Return [X, Y] of the center of cell containing provided text 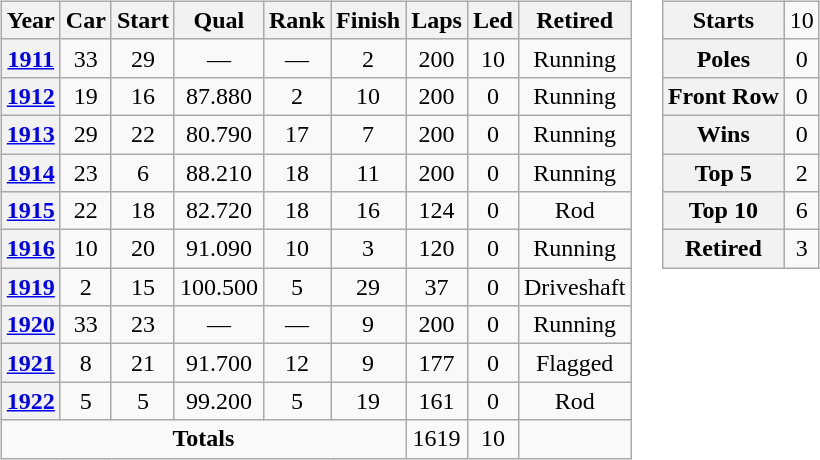
Top 5 [723, 173]
Laps [437, 20]
Top 10 [723, 211]
91.700 [218, 363]
87.880 [218, 96]
Driveshaft [574, 287]
Year [30, 20]
1916 [30, 249]
100.500 [218, 287]
7 [368, 134]
1913 [30, 134]
1912 [30, 96]
1619 [437, 439]
Finish [368, 20]
21 [142, 363]
82.720 [218, 211]
Car [86, 20]
17 [296, 134]
1921 [30, 363]
99.200 [218, 401]
Qual [218, 20]
12 [296, 363]
1919 [30, 287]
1911 [30, 58]
37 [437, 287]
15 [142, 287]
11 [368, 173]
Led [492, 20]
Flagged [574, 363]
8 [86, 363]
120 [437, 249]
Rank [296, 20]
1914 [30, 173]
Start [142, 20]
1922 [30, 401]
Totals [203, 439]
91.090 [218, 249]
1920 [30, 325]
20 [142, 249]
177 [437, 363]
1915 [30, 211]
80.790 [218, 134]
161 [437, 401]
Poles [723, 58]
88.210 [218, 173]
Starts [723, 20]
Wins [723, 134]
124 [437, 211]
Front Row [723, 96]
